For the text-containing cell, return its midpoint in [X, Y] coordinate format. 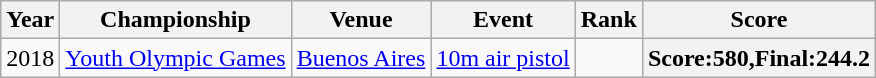
Venue [361, 20]
10m air pistol [503, 58]
Score:580,Final:244.2 [758, 58]
Buenos Aires [361, 58]
Year [30, 20]
Event [503, 20]
Score [758, 20]
Championship [176, 20]
Youth Olympic Games [176, 58]
2018 [30, 58]
Rank [608, 20]
